Return the [x, y] coordinate for the center point of the cell that contains the specified text.  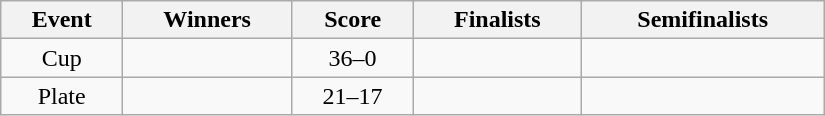
Winners [208, 20]
Finalists [498, 20]
Plate [62, 96]
36–0 [353, 58]
Event [62, 20]
Cup [62, 58]
Semifinalists [702, 20]
21–17 [353, 96]
Score [353, 20]
